Determine the [x, y] coordinate at the center of the cell enclosing the given text.  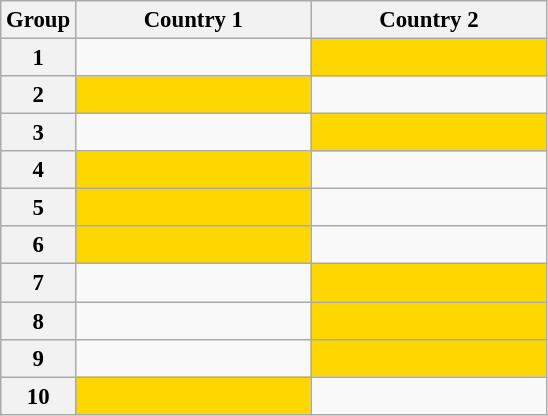
Country 1 [194, 20]
7 [38, 283]
2 [38, 95]
3 [38, 133]
4 [38, 170]
Country 2 [429, 20]
9 [38, 358]
5 [38, 208]
Group [38, 20]
1 [38, 58]
10 [38, 396]
6 [38, 245]
8 [38, 321]
